Scan for the cell matching the given text and deliver its [X, Y] coordinate at center. 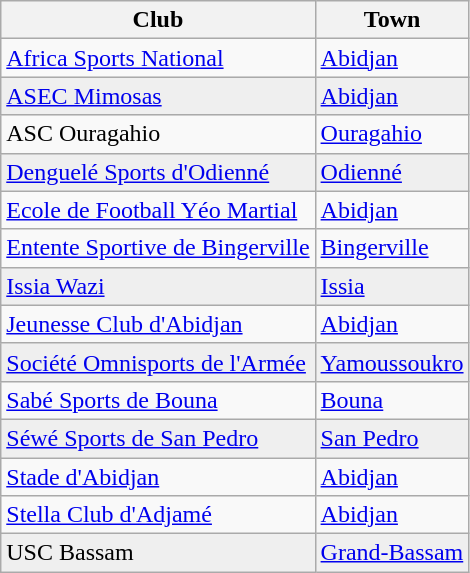
Société Omnisports de l'Armée [158, 362]
Issia [392, 286]
Stella Club d'Adjamé [158, 515]
Yamoussoukro [392, 362]
Jeunesse Club d'Abidjan [158, 324]
Ecole de Football Yéo Martial [158, 210]
Africa Sports National [158, 58]
San Pedro [392, 438]
Entente Sportive de Bingerville [158, 248]
Odienné [392, 172]
Bingerville [392, 248]
ASEC Mimosas [158, 96]
Club [158, 20]
Issia Wazi [158, 286]
ASC Ouragahio [158, 134]
Stade d'Abidjan [158, 477]
Bouna [392, 400]
Ouragahio [392, 134]
Séwé Sports de San Pedro [158, 438]
Sabé Sports de Bouna [158, 400]
Town [392, 20]
Grand-Bassam [392, 553]
Denguelé Sports d'Odienné [158, 172]
USC Bassam [158, 553]
